From the cell containing the given text, extract its center point as (X, Y) coordinate. 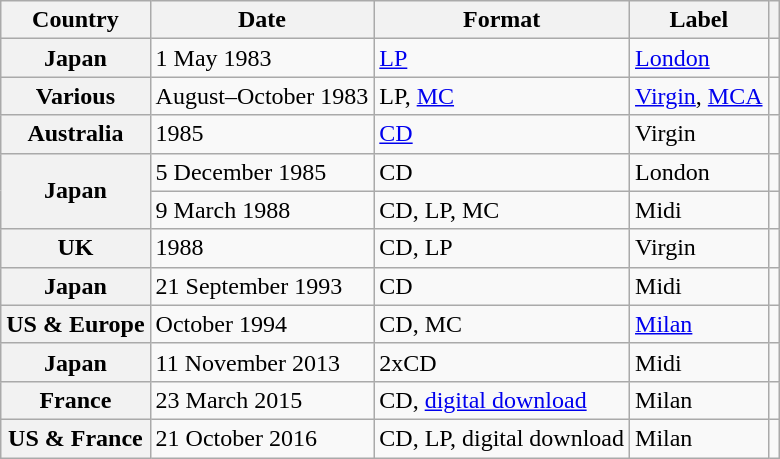
11 November 2013 (262, 362)
Label (700, 20)
CD, LP (502, 248)
UK (76, 248)
LP, MC (502, 96)
LP (502, 58)
5 December 1985 (262, 172)
Various (76, 96)
1985 (262, 134)
Australia (76, 134)
CD, LP, MC (502, 210)
Country (76, 20)
9 March 1988 (262, 210)
1988 (262, 248)
CD, digital download (502, 400)
Format (502, 20)
21 October 2016 (262, 438)
CD, MC (502, 324)
Date (262, 20)
CD, LP, digital download (502, 438)
2xCD (502, 362)
France (76, 400)
1 May 1983 (262, 58)
October 1994 (262, 324)
August–October 1983 (262, 96)
Virgin, MCA (700, 96)
US & Europe (76, 324)
US & France (76, 438)
23 March 2015 (262, 400)
21 September 1993 (262, 286)
